Extract the (X, Y) coordinate from the center of the cell holding the provided text.  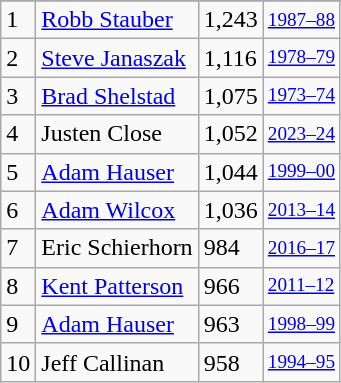
1999–00 (301, 172)
Jeff Callinan (117, 362)
2023–24 (301, 134)
1,044 (230, 172)
966 (230, 286)
6 (18, 210)
1,116 (230, 58)
1998–99 (301, 324)
Brad Shelstad (117, 96)
9 (18, 324)
2013–14 (301, 210)
2011–12 (301, 286)
1978–79 (301, 58)
Eric Schierhorn (117, 248)
2 (18, 58)
1,075 (230, 96)
Justen Close (117, 134)
8 (18, 286)
984 (230, 248)
Kent Patterson (117, 286)
3 (18, 96)
Adam Wilcox (117, 210)
2016–17 (301, 248)
1994–95 (301, 362)
1,036 (230, 210)
958 (230, 362)
Robb Stauber (117, 20)
Steve Janaszak (117, 58)
1 (18, 20)
10 (18, 362)
1987–88 (301, 20)
7 (18, 248)
4 (18, 134)
5 (18, 172)
1,052 (230, 134)
1,243 (230, 20)
1973–74 (301, 96)
963 (230, 324)
